Output the [x, y] coordinate of the center of the cell containing the given text.  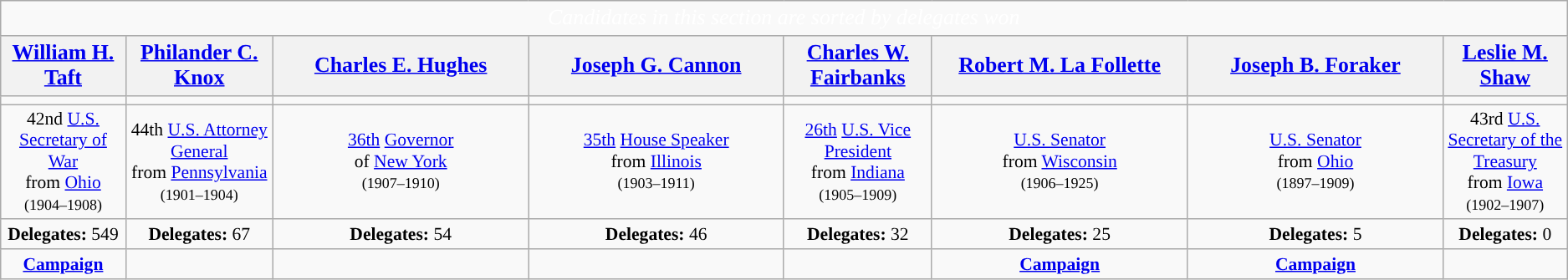
Philander C. Knox [199, 66]
U.S. Senatorfrom Ohio(1897–1909) [1315, 162]
Delegates: 32 [858, 235]
Charles W. Fairbanks [858, 66]
Joseph B. Foraker [1315, 66]
Delegates: 5 [1315, 235]
Robert M. La Follette [1060, 66]
36th Governorof New York(1907–1910) [401, 162]
Delegates: 67 [199, 235]
Joseph G. Cannon [656, 66]
Delegates: 54 [401, 235]
Delegates: 46 [656, 235]
Delegates: 549 [64, 235]
Delegates: 0 [1505, 235]
U.S. Senatorfrom Wisconsin(1906–1925) [1060, 162]
Candidates in this section are sorted by delegates won [784, 18]
35th House Speakerfrom Illinois(1903–1911) [656, 162]
Charles E. Hughes [401, 66]
43rd U.S. Secretary of the Treasuryfrom Iowa(1902–1907) [1505, 162]
Delegates: 25 [1060, 235]
44th U.S. Attorney Generalfrom Pennsylvania(1901–1904) [199, 162]
42nd U.S. Secretary of Warfrom Ohio(1904–1908) [64, 162]
William H. Taft [64, 66]
Leslie M. Shaw [1505, 66]
26th U.S. Vice Presidentfrom Indiana(1905–1909) [858, 162]
